Output the (X, Y) coordinate of the center of the cell containing the given text.  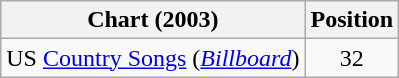
US Country Songs (Billboard) (153, 58)
32 (352, 58)
Position (352, 20)
Chart (2003) (153, 20)
